Provide the (x, y) coordinate of the cell's center where the given text is located.  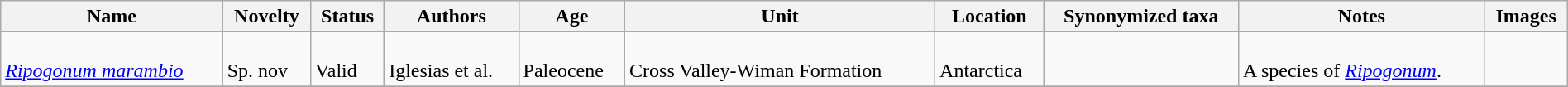
Synonymized taxa (1141, 17)
Valid (347, 60)
Age (571, 17)
Notes (1361, 17)
Unit (781, 17)
A species of Ripogonum. (1361, 60)
Novelty (266, 17)
Ripogonum marambio (112, 60)
Name (112, 17)
Iglesias et al. (452, 60)
Images (1526, 17)
Authors (452, 17)
Location (990, 17)
Antarctica (990, 60)
Cross Valley-Wiman Formation (781, 60)
Sp. nov (266, 60)
Status (347, 17)
Paleocene (571, 60)
